Provide the (X, Y) coordinate of the cell's center where the given text is located.  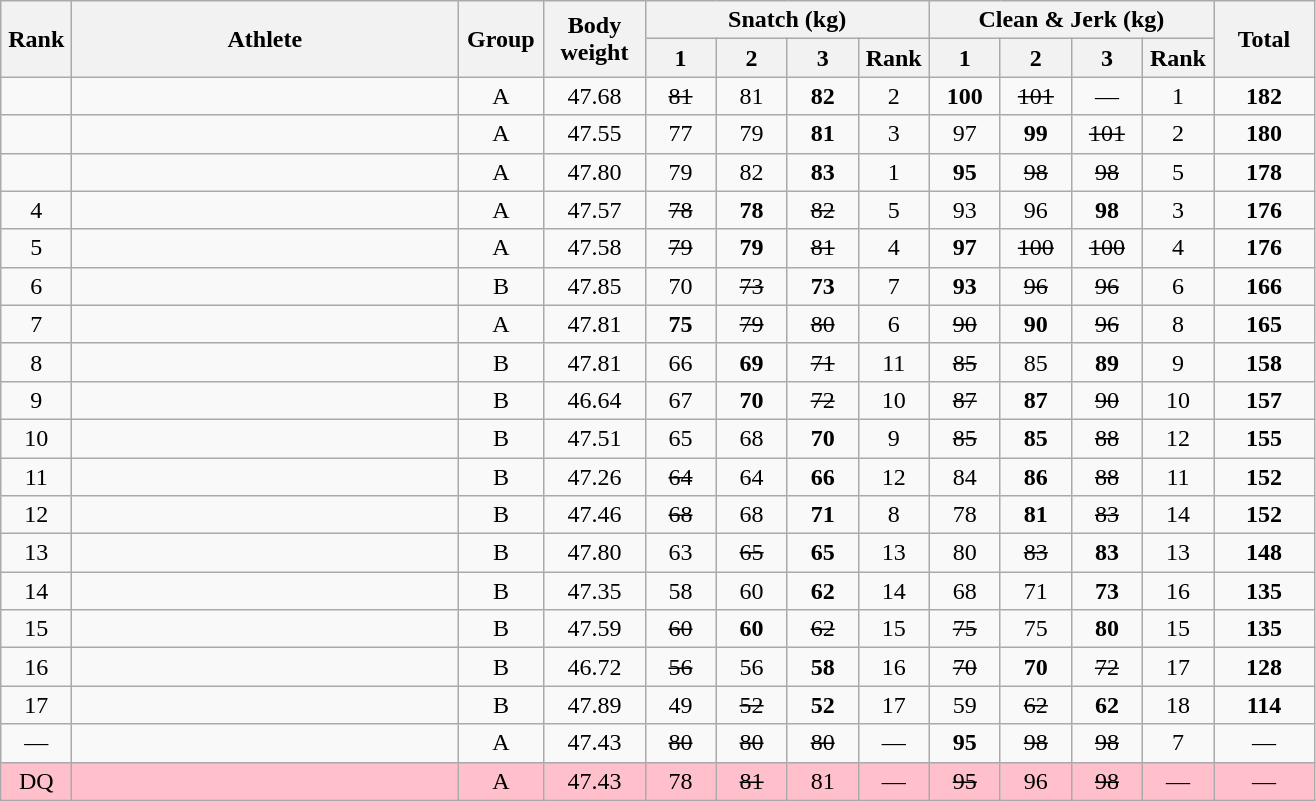
Athlete (265, 39)
166 (1264, 286)
47.57 (594, 210)
47.68 (594, 96)
Group (501, 39)
47.89 (594, 705)
59 (964, 705)
128 (1264, 667)
47.59 (594, 629)
47.85 (594, 286)
49 (680, 705)
Body weight (594, 39)
Clean & Jerk (kg) (1071, 20)
157 (1264, 400)
158 (1264, 362)
47.46 (594, 515)
47.58 (594, 248)
182 (1264, 96)
47.55 (594, 134)
Total (1264, 39)
148 (1264, 553)
86 (1036, 477)
84 (964, 477)
47.51 (594, 438)
77 (680, 134)
47.35 (594, 591)
165 (1264, 324)
67 (680, 400)
178 (1264, 172)
89 (1106, 362)
18 (1178, 705)
155 (1264, 438)
46.72 (594, 667)
114 (1264, 705)
180 (1264, 134)
63 (680, 553)
69 (752, 362)
Snatch (kg) (787, 20)
DQ (36, 781)
47.26 (594, 477)
46.64 (594, 400)
99 (1036, 134)
